Scan for the cell matching the given text and deliver its [x, y] coordinate at center. 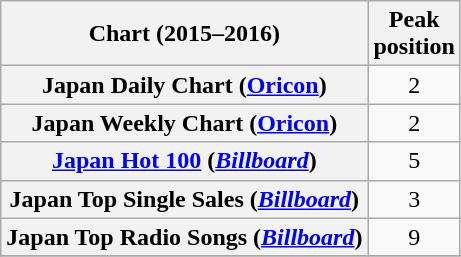
3 [414, 199]
Japan Weekly Chart (Oricon) [184, 123]
Peakposition [414, 34]
Japan Daily Chart (Oricon) [184, 85]
5 [414, 161]
Japan Top Radio Songs (Billboard) [184, 237]
Japan Hot 100 (Billboard) [184, 161]
9 [414, 237]
Japan Top Single Sales (Billboard) [184, 199]
Chart (2015–2016) [184, 34]
